Determine the (x, y) coordinate at the center of the cell enclosing the given text.  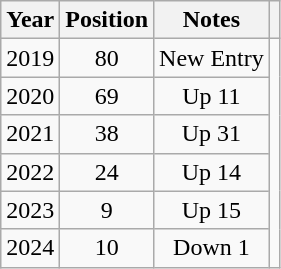
38 (107, 134)
Down 1 (212, 248)
24 (107, 172)
Notes (212, 20)
2023 (30, 210)
Up 31 (212, 134)
Up 14 (212, 172)
10 (107, 248)
2021 (30, 134)
Up 11 (212, 96)
80 (107, 58)
Year (30, 20)
Up 15 (212, 210)
2019 (30, 58)
2022 (30, 172)
2024 (30, 248)
New Entry (212, 58)
Position (107, 20)
69 (107, 96)
9 (107, 210)
2020 (30, 96)
